Search for the cell housing the specified text and yield its [x, y] center coordinate. 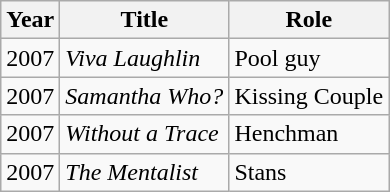
Pool guy [309, 58]
The Mentalist [144, 172]
Title [144, 20]
Viva Laughlin [144, 58]
Stans [309, 172]
Kissing Couple [309, 96]
Samantha Who? [144, 96]
Without a Trace [144, 134]
Year [30, 20]
Henchman [309, 134]
Role [309, 20]
